Identify which cell holds the provided text, then report its (x, y) central coordinate. 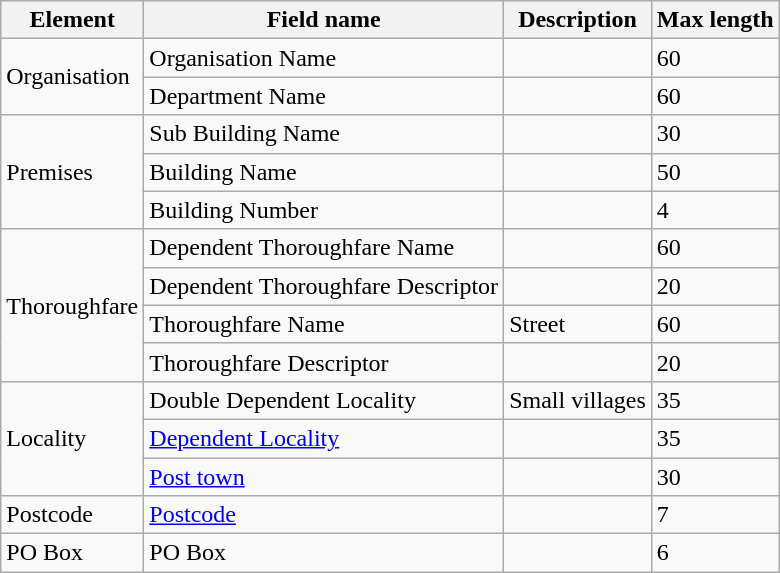
Post town (324, 477)
6 (715, 553)
Element (72, 20)
Thoroughfare (72, 305)
Max length (715, 20)
50 (715, 172)
Description (578, 20)
Organisation Name (324, 58)
Building Number (324, 210)
Small villages (578, 400)
Department Name (324, 96)
Thoroughfare Descriptor (324, 362)
Double Dependent Locality (324, 400)
Dependent Thoroughfare Descriptor (324, 286)
Street (578, 324)
Dependent Thoroughfare Name (324, 248)
Field name (324, 20)
7 (715, 515)
Organisation (72, 77)
Thoroughfare Name (324, 324)
Premises (72, 172)
Sub Building Name (324, 134)
Locality (72, 438)
Building Name (324, 172)
4 (715, 210)
Dependent Locality (324, 438)
